Pinpoint the cell where the given text exists, returning its (X, Y) midpoint coordinate. 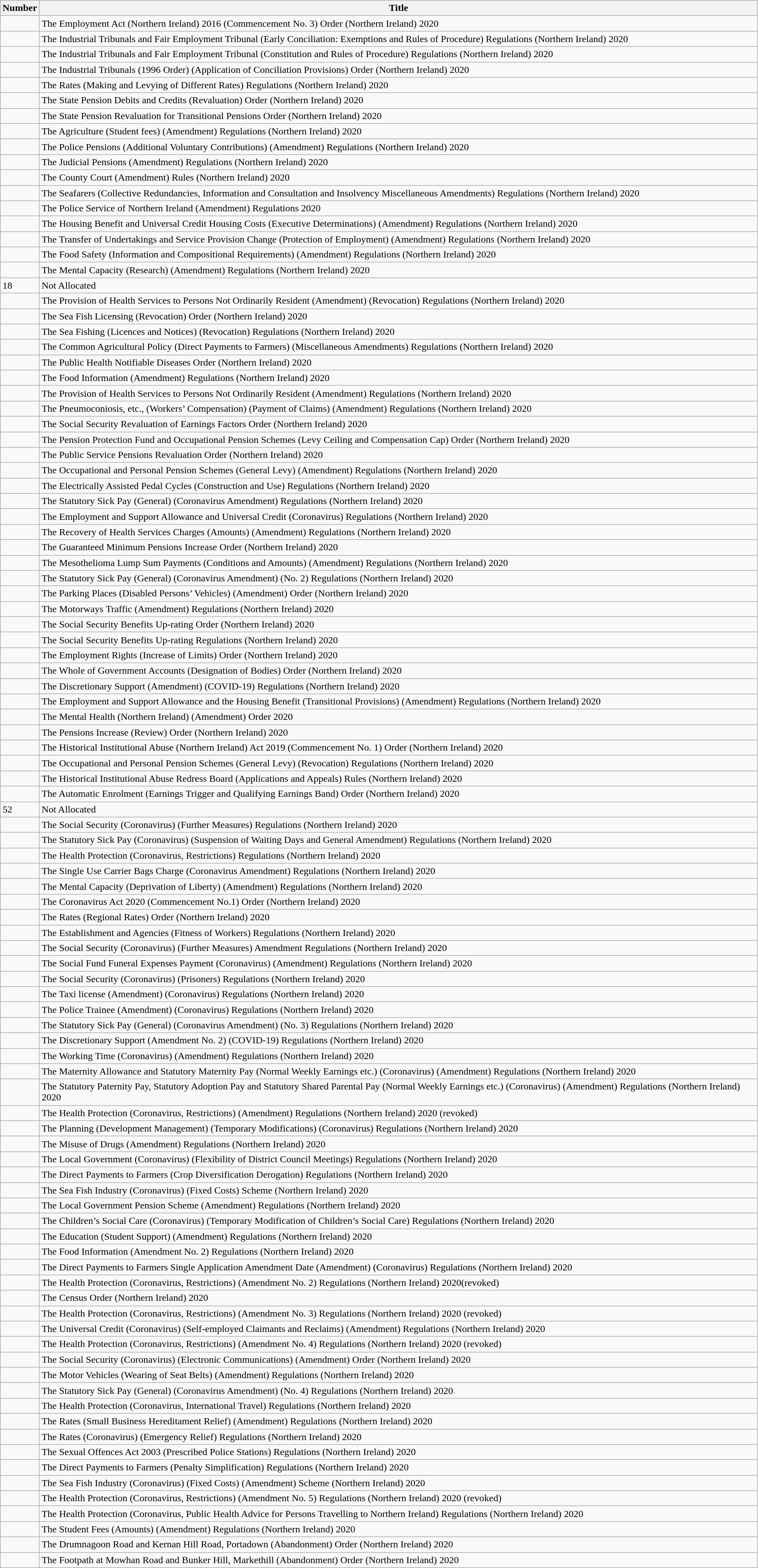
The Pneumoconiosis, etc., (Workers’ Compensation) (Payment of Claims) (Amendment) Regulations (Northern Ireland) 2020 (398, 408)
The Social Security (Coronavirus) (Electronic Communications) (Amendment) Order (Northern Ireland) 2020 (398, 1360)
The Local Government Pension Scheme (Amendment) Regulations (Northern Ireland) 2020 (398, 1206)
The Common Agricultural Policy (Direct Payments to Farmers) (Miscellaneous Amendments) Regulations (Northern Ireland) 2020 (398, 347)
The Social Security Benefits Up-rating Regulations (Northern Ireland) 2020 (398, 640)
The Census Order (Northern Ireland) 2020 (398, 1298)
The Transfer of Undertakings and Service Provision Change (Protection of Employment) (Amendment) Regulations (Northern Ireland) 2020 (398, 239)
The County Court (Amendment) Rules (Northern Ireland) 2020 (398, 177)
The Sexual Offences Act 2003 (Prescribed Police Stations) Regulations (Northern Ireland) 2020 (398, 1452)
The Direct Payments to Farmers Single Application Amendment Date (Amendment) (Coronavirus) Regulations (Northern Ireland) 2020 (398, 1267)
The Food Safety (Information and Compositional Requirements) (Amendment) Regulations (Northern Ireland) 2020 (398, 255)
The Statutory Sick Pay (Coronavirus) (Suspension of Waiting Days and General Amendment) Regulations (Northern Ireland) 2020 (398, 840)
The Social Security Revaluation of Earnings Factors Order (Northern Ireland) 2020 (398, 424)
The Drumnagoon Road and Kernan Hill Road, Portadown (Abandonment) Order (Northern Ireland) 2020 (398, 1545)
The Discretionary Support (Amendment No. 2) (COVID-19) Regulations (Northern Ireland) 2020 (398, 1040)
The Occupational and Personal Pension Schemes (General Levy) (Revocation) Regulations (Northern Ireland) 2020 (398, 763)
The Student Fees (Amounts) (Amendment) Regulations (Northern Ireland) 2020 (398, 1529)
The Mental Capacity (Research) (Amendment) Regulations (Northern Ireland) 2020 (398, 270)
The Food Information (Amendment) Regulations (Northern Ireland) 2020 (398, 378)
The Single Use Carrier Bags Charge (Coronavirus Amendment) Regulations (Northern Ireland) 2020 (398, 871)
The Social Security Benefits Up-rating Order (Northern Ireland) 2020 (398, 624)
The Seafarers (Collective Redundancies, Information and Consultation and Insolvency Miscellaneous Amendments) Regulations (Northern Ireland) 2020 (398, 193)
The Sea Fish Licensing (Revocation) Order (Northern Ireland) 2020 (398, 316)
The Employment and Support Allowance and the Housing Benefit (Transitional Provisions) (Amendment) Regulations (Northern Ireland) 2020 (398, 702)
The Discretionary Support (Amendment) (COVID-19) Regulations (Northern Ireland) 2020 (398, 686)
Number (20, 8)
The Employment Rights (Increase of Limits) Order (Northern Ireland) 2020 (398, 655)
The Health Protection (Coronavirus, Restrictions) (Amendment No. 5) Regulations (Northern Ireland) 2020 (revoked) (398, 1498)
The Police Pensions (Additional Voluntary Contributions) (Amendment) Regulations (Northern Ireland) 2020 (398, 147)
The Housing Benefit and Universal Credit Housing Costs (Executive Determinations) (Amendment) Regulations (Northern Ireland) 2020 (398, 224)
The Mental Health (Northern Ireland) (Amendment) Order 2020 (398, 717)
The Recovery of Health Services Charges (Amounts) (Amendment) Regulations (Northern Ireland) 2020 (398, 532)
The Public Service Pensions Revaluation Order (Northern Ireland) 2020 (398, 455)
The Pensions Increase (Review) Order (Northern Ireland) 2020 (398, 732)
The Children’s Social Care (Coronavirus) (Temporary Modification of Children’s Social Care) Regulations (Northern Ireland) 2020 (398, 1221)
The Mesothelioma Lump Sum Payments (Conditions and Amounts) (Amendment) Regulations (Northern Ireland) 2020 (398, 563)
52 (20, 809)
18 (20, 285)
The Provision of Health Services to Persons Not Ordinarily Resident (Amendment) Regulations (Northern Ireland) 2020 (398, 393)
The Sea Fish Industry (Coronavirus) (Fixed Costs) Scheme (Northern Ireland) 2020 (398, 1190)
The Sea Fish Industry (Coronavirus) (Fixed Costs) (Amendment) Scheme (Northern Ireland) 2020 (398, 1483)
The Whole of Government Accounts (Designation of Bodies) Order (Northern Ireland) 2020 (398, 670)
The Parking Places (Disabled Persons’ Vehicles) (Amendment) Order (Northern Ireland) 2020 (398, 594)
The Education (Student Support) (Amendment) Regulations (Northern Ireland) 2020 (398, 1236)
The Mental Capacity (Deprivation of Liberty) (Amendment) Regulations (Northern Ireland) 2020 (398, 886)
The Guaranteed Minimum Pensions Increase Order (Northern Ireland) 2020 (398, 547)
The Maternity Allowance and Statutory Maternity Pay (Normal Weekly Earnings etc.) (Coronavirus) (Amendment) Regulations (Northern Ireland) 2020 (398, 1071)
The Direct Payments to Farmers (Crop Diversification Derogation) Regulations (Northern Ireland) 2020 (398, 1174)
The Health Protection (Coronavirus, Restrictions) (Amendment No. 4) Regulations (Northern Ireland) 2020 (revoked) (398, 1344)
The Health Protection (Coronavirus, Restrictions) (Amendment No. 2) Regulations (Northern Ireland) 2020(revoked) (398, 1283)
The Automatic Enrolment (Earnings Trigger and Qualifying Earnings Band) Order (Northern Ireland) 2020 (398, 794)
The Provision of Health Services to Persons Not Ordinarily Resident (Amendment) (Revocation) Regulations (Northern Ireland) 2020 (398, 301)
The Taxi license (Amendment) (Coronavirus) Regulations (Northern Ireland) 2020 (398, 994)
The Motor Vehicles (Wearing of Seat Belts) (Amendment) Regulations (Northern Ireland) 2020 (398, 1375)
The Planning (Development Management) (Temporary Modifications) (Coronavirus) Regulations (Northern Ireland) 2020 (398, 1128)
The Judicial Pensions (Amendment) Regulations (Northern Ireland) 2020 (398, 162)
The Employment Act (Northern Ireland) 2016 (Commencement No. 3) Order (Northern Ireland) 2020 (398, 23)
The Motorways Traffic (Amendment) Regulations (Northern Ireland) 2020 (398, 609)
The Rates (Regional Rates) Order (Northern Ireland) 2020 (398, 917)
The Statutory Sick Pay (General) (Coronavirus Amendment) (No. 3) Regulations (Northern Ireland) 2020 (398, 1025)
The Rates (Making and Levying of Different Rates) Regulations (Northern Ireland) 2020 (398, 85)
The Universal Credit (Coronavirus) (Self-employed Claimants and Reclaims) (Amendment) Regulations (Northern Ireland) 2020 (398, 1329)
The Industrial Tribunals and Fair Employment Tribunal (Early Conciliation: Exemptions and Rules of Procedure) Regulations (Northern Ireland) 2020 (398, 39)
The Sea Fishing (Licences and Notices) (Revocation) Regulations (Northern Ireland) 2020 (398, 332)
The Footpath at Mowhan Road and Bunker Hill, Markethill (Abandonment) Order (Northern Ireland) 2020 (398, 1560)
The Misuse of Drugs (Amendment) Regulations (Northern Ireland) 2020 (398, 1144)
The Public Health Notifiable Diseases Order (Northern Ireland) 2020 (398, 362)
The Statutory Sick Pay (General) (Coronavirus Amendment) (No. 2) Regulations (Northern Ireland) 2020 (398, 578)
The Establishment and Agencies (Fitness of Workers) Regulations (Northern Ireland) 2020 (398, 932)
The Electrically Assisted Pedal Cycles (Construction and Use) Regulations (Northern Ireland) 2020 (398, 486)
The Historical Institutional Abuse Redress Board (Applications and Appeals) Rules (Northern Ireland) 2020 (398, 779)
The State Pension Debits and Credits (Revaluation) Order (Northern Ireland) 2020 (398, 100)
The Occupational and Personal Pension Schemes (General Levy) (Amendment) Regulations (Northern Ireland) 2020 (398, 470)
The Working Time (Coronavirus) (Amendment) Regulations (Northern Ireland) 2020 (398, 1056)
The Health Protection (Coronavirus, Restrictions) (Amendment No. 3) Regulations (Northern Ireland) 2020 (revoked) (398, 1313)
The Police Service of Northern Ireland (Amendment) Regulations 2020 (398, 208)
The Statutory Sick Pay (General) (Coronavirus Amendment) (No. 4) Regulations (Northern Ireland) 2020 (398, 1390)
The Social Security (Coronavirus) (Prisoners) Regulations (Northern Ireland) 2020 (398, 979)
The Food Information (Amendment No. 2) Regulations (Northern Ireland) 2020 (398, 1252)
The Historical Institutional Abuse (Northern Ireland) Act 2019 (Commencement No. 1) Order (Northern Ireland) 2020 (398, 748)
Title (398, 8)
The Local Government (Coronavirus) (Flexibility of District Council Meetings) Regulations (Northern Ireland) 2020 (398, 1159)
The Police Trainee (Amendment) (Coronavirus) Regulations (Northern Ireland) 2020 (398, 1010)
The Rates (Coronavirus) (Emergency Relief) Regulations (Northern Ireland) 2020 (398, 1437)
The Industrial Tribunals and Fair Employment Tribunal (Constitution and Rules of Procedure) Regulations (Northern Ireland) 2020 (398, 54)
The State Pension Revaluation for Transitional Pensions Order (Northern Ireland) 2020 (398, 116)
The Social Fund Funeral Expenses Payment (Coronavirus) (Amendment) Regulations (Northern Ireland) 2020 (398, 964)
The Agriculture (Student fees) (Amendment) Regulations (Northern Ireland) 2020 (398, 131)
The Social Security (Coronavirus) (Further Measures) Amendment Regulations (Northern Ireland) 2020 (398, 948)
The Rates (Small Business Hereditament Relief) (Amendment) Regulations (Northern Ireland) 2020 (398, 1421)
The Coronavirus Act 2020 (Commencement No.1) Order (Northern Ireland) 2020 (398, 902)
The Health Protection (Coronavirus, Restrictions) Regulations (Northern Ireland) 2020 (398, 855)
The Industrial Tribunals (1996 Order) (Application of Conciliation Provisions) Order (Northern Ireland) 2020 (398, 70)
The Direct Payments to Farmers (Penalty Simplification) Regulations (Northern Ireland) 2020 (398, 1468)
The Health Protection (Coronavirus, Public Health Advice for Persons Travelling to Northern Ireland) Regulations (Northern Ireland) 2020 (398, 1514)
The Health Protection (Coronavirus, Restrictions) (Amendment) Regulations (Northern Ireland) 2020 (revoked) (398, 1113)
The Health Protection (Coronavirus, International Travel) Regulations (Northern Ireland) 2020 (398, 1406)
The Employment and Support Allowance and Universal Credit (Coronavirus) Regulations (Northern Ireland) 2020 (398, 517)
The Social Security (Coronavirus) (Further Measures) Regulations (Northern Ireland) 2020 (398, 825)
The Pension Protection Fund and Occupational Pension Schemes (Levy Ceiling and Compensation Cap) Order (Northern Ireland) 2020 (398, 439)
The Statutory Sick Pay (General) (Coronavirus Amendment) Regulations (Northern Ireland) 2020 (398, 501)
